Detect which cell encompasses the target text, then output its [X, Y] center coordinate. 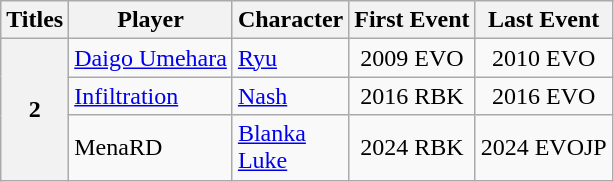
Daigo Umehara [151, 58]
BlankaLuke [290, 148]
MenaRD [151, 148]
2024 RBK [412, 148]
Titles [35, 20]
2024 EVOJP [544, 148]
Last Event [544, 20]
First Event [412, 20]
2016 EVO [544, 96]
Nash [290, 96]
2016 RBK [412, 96]
2009 EVO [412, 58]
2 [35, 110]
2010 EVO [544, 58]
Player [151, 20]
Character [290, 20]
Infiltration [151, 96]
Ryu [290, 58]
